From the cell containing the given text, extract its center point as (x, y) coordinate. 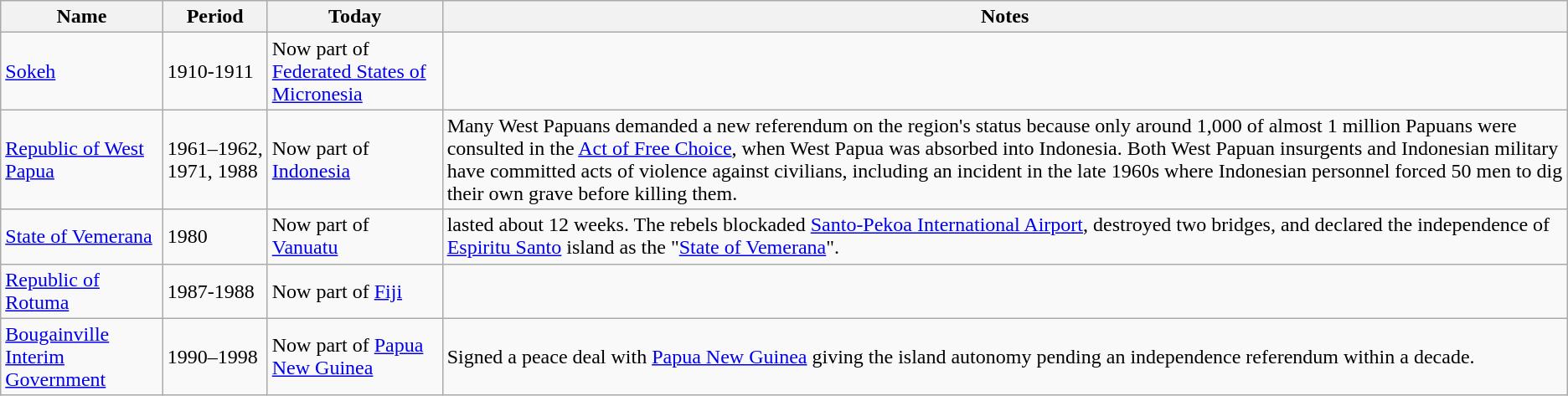
Now part of Papua New Guinea (355, 357)
1987-1988 (214, 291)
1980 (214, 236)
Now part of Vanuatu (355, 236)
Signed a peace deal with Papua New Guinea giving the island autonomy pending an independence referendum within a decade. (1005, 357)
Republic of West Papua (82, 159)
1910-1911 (214, 71)
Today (355, 17)
Name (82, 17)
State of Vemerana (82, 236)
Notes (1005, 17)
Bougainville Interim Government (82, 357)
Now part of Fiji (355, 291)
1961–1962, 1971, 1988 (214, 159)
1990–1998 (214, 357)
Now part of Indonesia (355, 159)
Republic of Rotuma (82, 291)
Now part of Federated States of Micronesia (355, 71)
Sokeh (82, 71)
Period (214, 17)
